Return the [x, y] coordinate for the center point of the cell that contains the specified text.  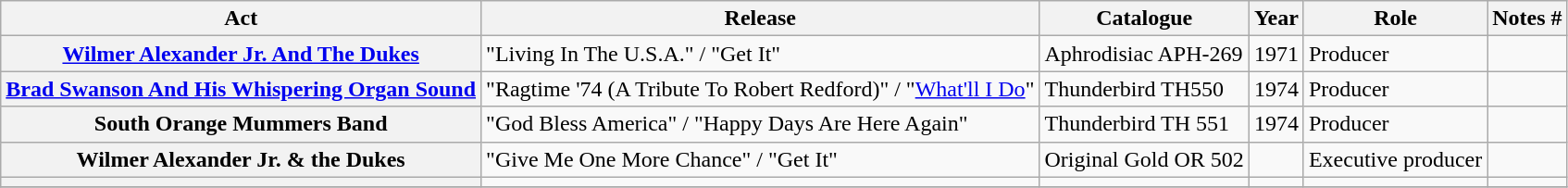
Wilmer Alexander Jr. & the Dukes [241, 159]
Executive producer [1395, 159]
South Orange Mummers Band [241, 124]
Act [241, 19]
Aphrodisiac APH-269 [1144, 54]
"Give Me One More Chance" / "Get It" [761, 159]
Thunderbird TH 551 [1144, 124]
"Ragtime '74 (A Tribute To Robert Redford)" / "What'll I Do" [761, 89]
Catalogue [1144, 19]
1971 [1276, 54]
Brad Swanson And His Whispering Organ Sound [241, 89]
"Living In The U.S.A." / "Get It" [761, 54]
Release [761, 19]
Notes # [1527, 19]
Original Gold OR 502 [1144, 159]
Role [1395, 19]
Thunderbird TH550 [1144, 89]
"God Bless America" / "Happy Days Are Here Again" [761, 124]
Year [1276, 19]
Wilmer Alexander Jr. And The Dukes [241, 54]
